Search for the cell housing the specified text and yield its (x, y) center coordinate. 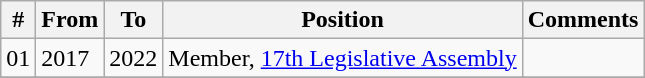
Comments (583, 20)
# (18, 20)
Member, 17th Legislative Assembly (342, 58)
To (134, 20)
01 (18, 58)
From (70, 20)
2017 (70, 58)
Position (342, 20)
2022 (134, 58)
